Identify which cell holds the provided text, then report its [X, Y] central coordinate. 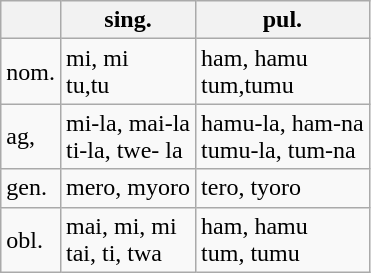
hamu-la, ham-natumu-la, tum-na [283, 136]
gen. [31, 188]
mai, mi, mitai, ti, twa [128, 240]
obl. [31, 240]
pul. [283, 20]
mi, mitu,tu [128, 72]
ham, hamutum, tumu [283, 240]
mero, myoro [128, 188]
nom. [31, 72]
ham, hamutum,tumu [283, 72]
ag, [31, 136]
sing. [128, 20]
tero, tyoro [283, 188]
mi-la, mai-lati-la, twe- la [128, 136]
